Find where the given text appears and provide that cell's center as (x, y) coordinate. 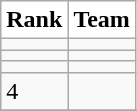
Rank (34, 20)
4 (34, 91)
Team (102, 20)
